Return (X, Y) of the center of cell containing provided text 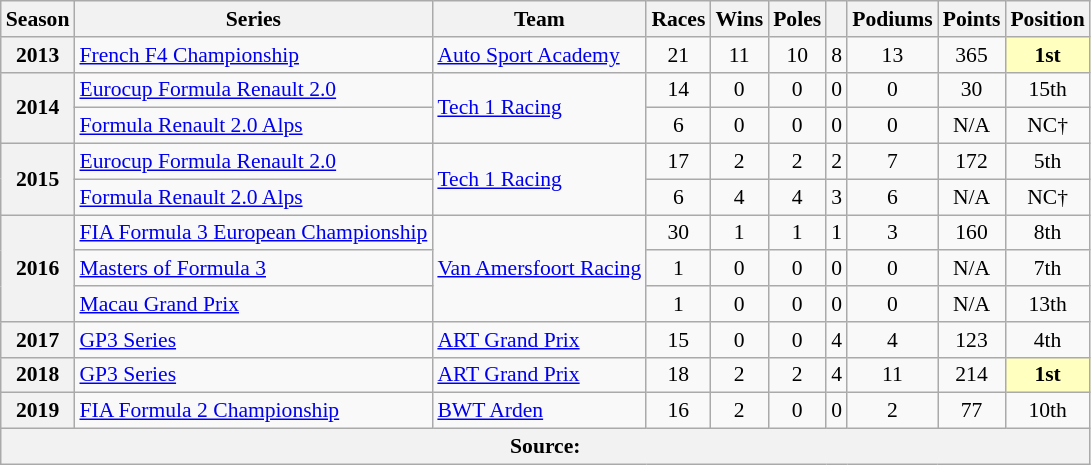
Series (253, 19)
2017 (38, 340)
7 (892, 162)
123 (972, 340)
160 (972, 233)
Points (972, 19)
18 (678, 375)
77 (972, 411)
2019 (38, 411)
15th (1047, 90)
14 (678, 90)
Season (38, 19)
172 (972, 162)
FIA Formula 3 European Championship (253, 233)
21 (678, 55)
BWT Arden (539, 411)
French F4 Championship (253, 55)
Team (539, 19)
8th (1047, 233)
10th (1047, 411)
5th (1047, 162)
Wins (739, 19)
Masters of Formula 3 (253, 269)
2018 (38, 375)
2014 (38, 108)
7th (1047, 269)
Poles (797, 19)
Auto Sport Academy (539, 55)
FIA Formula 2 Championship (253, 411)
Macau Grand Prix (253, 304)
365 (972, 55)
4th (1047, 340)
Position (1047, 19)
Podiums (892, 19)
8 (836, 55)
15 (678, 340)
Races (678, 19)
2015 (38, 180)
Van Amersfoort Racing (539, 268)
13 (892, 55)
16 (678, 411)
17 (678, 162)
2013 (38, 55)
2016 (38, 268)
10 (797, 55)
214 (972, 375)
13th (1047, 304)
Source: (546, 447)
